Scan for the cell matching the given text and deliver its (x, y) coordinate at center. 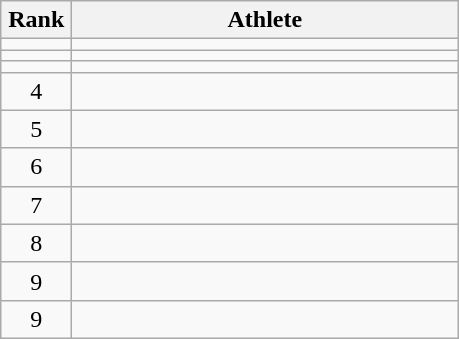
8 (36, 243)
7 (36, 205)
Athlete (265, 20)
4 (36, 91)
Rank (36, 20)
6 (36, 167)
5 (36, 129)
